Detect which cell encompasses the target text, then output its [X, Y] center coordinate. 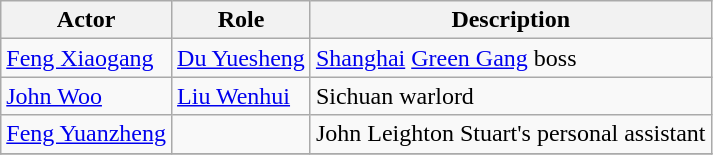
Feng Xiaogang [86, 58]
John Woo [86, 96]
Shanghai Green Gang boss [510, 58]
Description [510, 20]
Liu Wenhui [242, 96]
Actor [86, 20]
Feng Yuanzheng [86, 134]
Du Yuesheng [242, 58]
John Leighton Stuart's personal assistant [510, 134]
Role [242, 20]
Sichuan warlord [510, 96]
